Find where the given text appears and provide that cell's center as (x, y) coordinate. 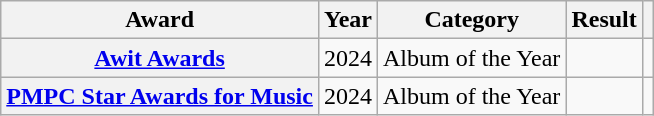
Award (160, 20)
Result (604, 20)
PMPC Star Awards for Music (160, 96)
Year (348, 20)
Awit Awards (160, 58)
Category (472, 20)
